Determine the (X, Y) coordinate at the center of the cell enclosing the given text.  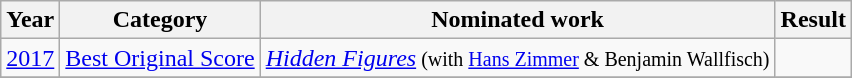
Hidden Figures (with Hans Zimmer & Benjamin Wallfisch) (518, 58)
Year (30, 20)
Best Original Score (160, 58)
Result (813, 20)
Nominated work (518, 20)
2017 (30, 58)
Category (160, 20)
